Find where the given text appears and provide that cell's center as (x, y) coordinate. 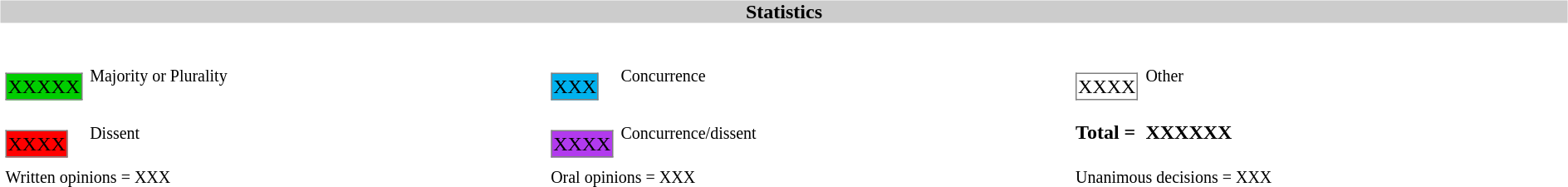
Total = (1106, 132)
Majority or Plurality (316, 76)
Concurrence (844, 76)
Statistics (784, 12)
Concurrence/dissent (844, 132)
Other (1354, 76)
XXXXXX (1354, 132)
Dissent (316, 132)
